Scan for the cell matching the given text and deliver its [X, Y] coordinate at center. 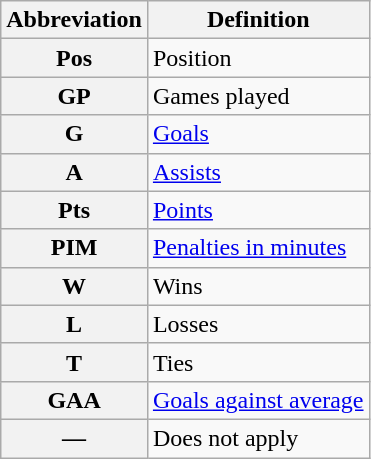
PIM [74, 248]
T [74, 362]
Ties [258, 362]
Assists [258, 172]
Position [258, 58]
Pts [74, 210]
A [74, 172]
Games played [258, 96]
Wins [258, 286]
Goals [258, 134]
Penalties in minutes [258, 248]
Pos [74, 58]
Definition [258, 20]
G [74, 134]
Goals against average [258, 400]
Points [258, 210]
W [74, 286]
— [74, 438]
L [74, 324]
Does not apply [258, 438]
Losses [258, 324]
GAA [74, 400]
GP [74, 96]
Abbreviation [74, 20]
